Extract the [X, Y] coordinate from the center of the cell holding the provided text.  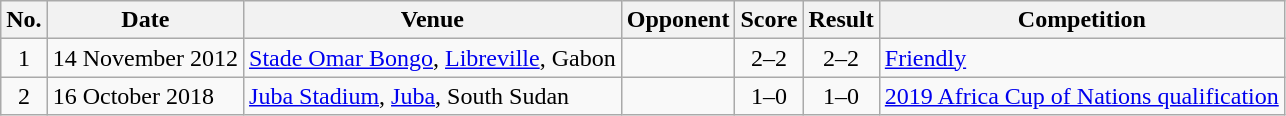
2 [24, 96]
Result [841, 20]
14 November 2012 [145, 58]
Score [769, 20]
2019 Africa Cup of Nations qualification [1082, 96]
Stade Omar Bongo, Libreville, Gabon [433, 58]
Competition [1082, 20]
Venue [433, 20]
Date [145, 20]
Friendly [1082, 58]
Juba Stadium, Juba, South Sudan [433, 96]
Opponent [678, 20]
1 [24, 58]
16 October 2018 [145, 96]
No. [24, 20]
